Extract the (X, Y) coordinate from the center of the cell holding the provided text.  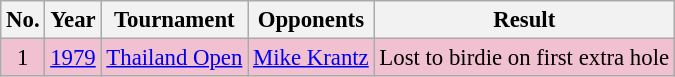
Tournament (174, 20)
Mike Krantz (311, 58)
Result (524, 20)
Thailand Open (174, 58)
1 (23, 58)
Year (73, 20)
Opponents (311, 20)
1979 (73, 58)
No. (23, 20)
Lost to birdie on first extra hole (524, 58)
